Determine the [x, y] coordinate at the center of the cell enclosing the given text.  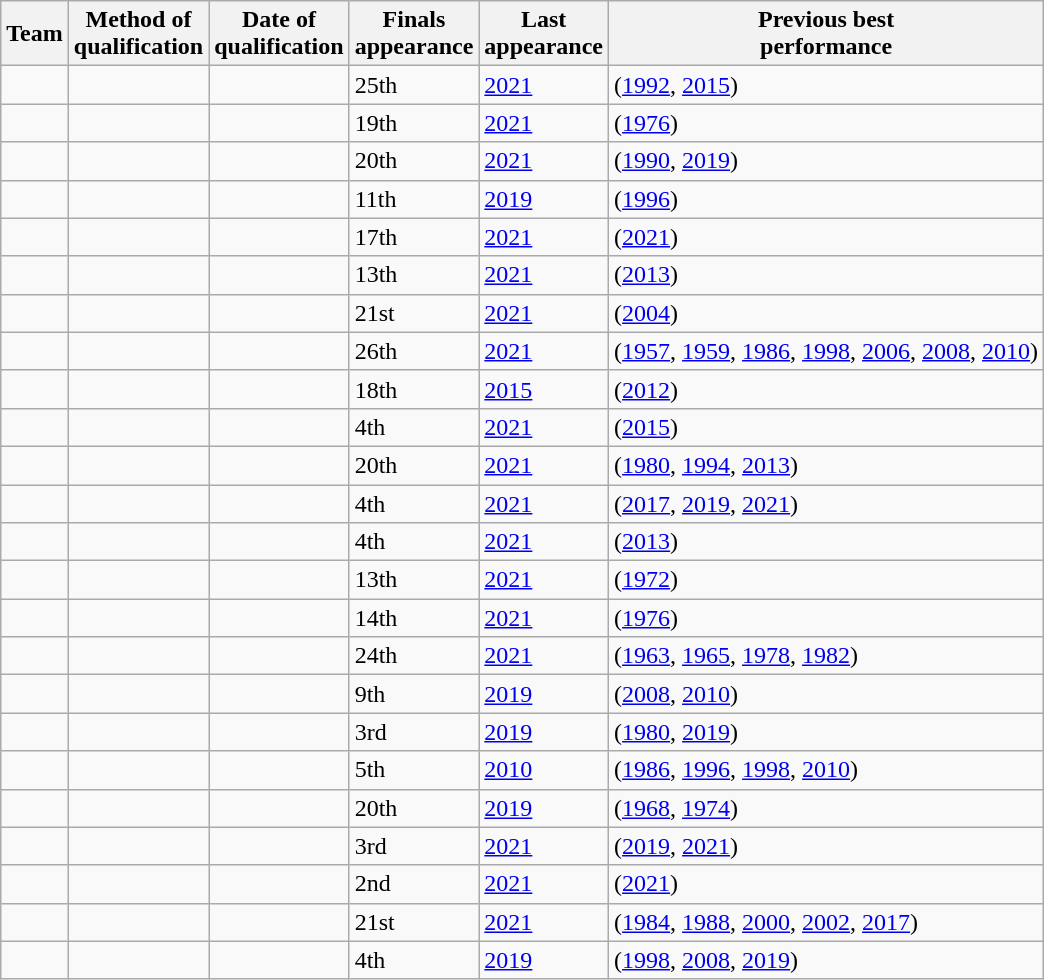
(2019, 2021) [826, 846]
Lastappearance [544, 34]
(1998, 2008, 2019) [826, 960]
25th [414, 85]
(2015) [826, 427]
Finalsappearance [414, 34]
18th [414, 389]
(1968, 1974) [826, 808]
26th [414, 351]
Team [35, 34]
17th [414, 237]
5th [414, 770]
2nd [414, 884]
2015 [544, 389]
Date ofqualification [279, 34]
19th [414, 123]
2010 [544, 770]
Method ofqualification [138, 34]
(2008, 2010) [826, 694]
14th [414, 618]
11th [414, 199]
(1986, 1996, 1998, 2010) [826, 770]
9th [414, 694]
(2017, 2019, 2021) [826, 503]
(1984, 1988, 2000, 2002, 2017) [826, 922]
(1980, 2019) [826, 732]
(1992, 2015) [826, 85]
(1980, 1994, 2013) [826, 465]
24th [414, 656]
Previous bestperformance [826, 34]
(2012) [826, 389]
(1972) [826, 580]
(1957, 1959, 1986, 1998, 2006, 2008, 2010) [826, 351]
(1963, 1965, 1978, 1982) [826, 656]
(2004) [826, 313]
(1996) [826, 199]
(1990, 2019) [826, 161]
